Return [x, y] of the center of cell containing provided text 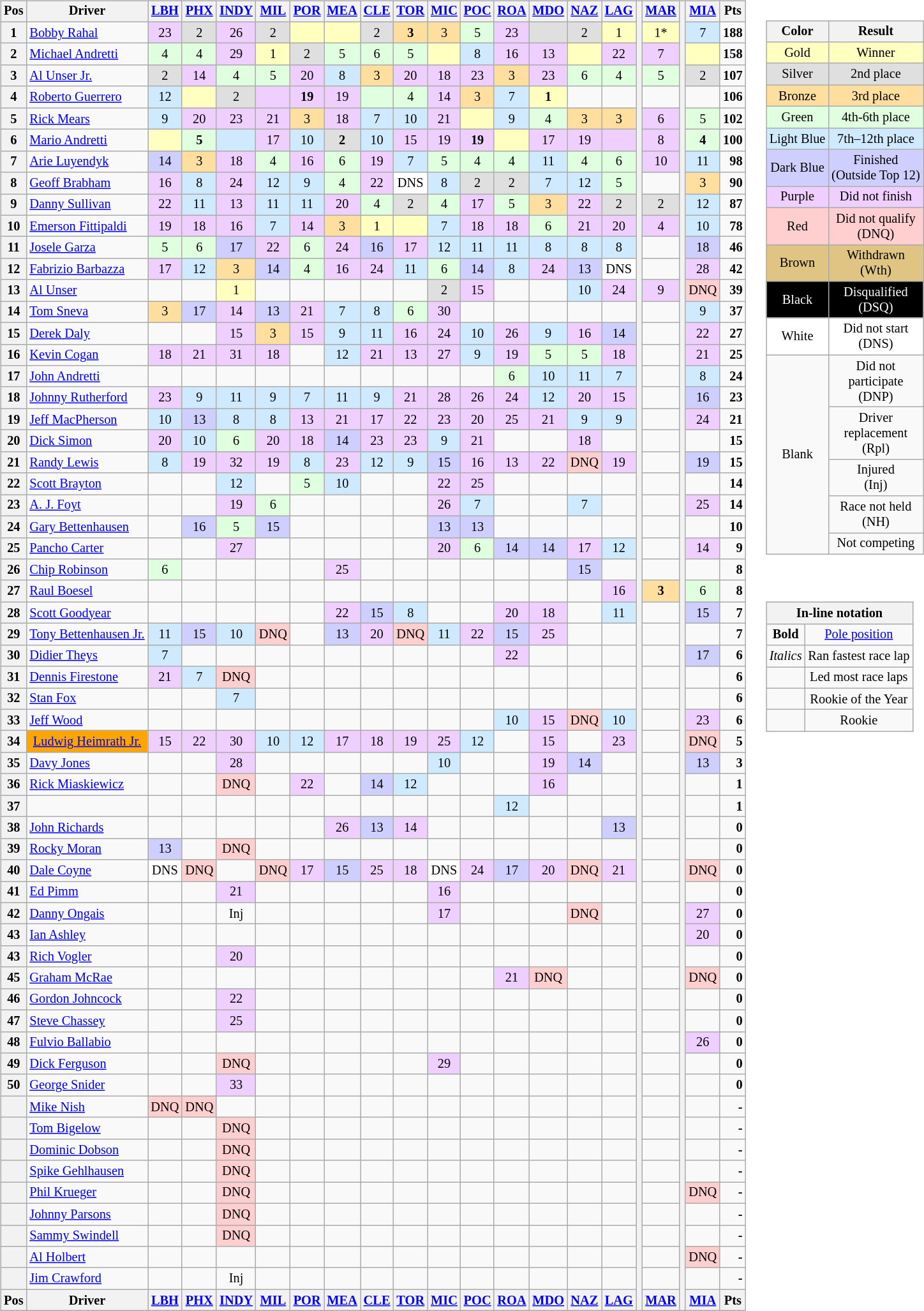
47 [13, 1021]
White [798, 336]
Fabrizio Barbazza [87, 269]
John Andretti [87, 377]
Scott Goodyear [87, 613]
Disqualified(DSQ) [876, 300]
Dennis Firestone [87, 677]
Italics [786, 656]
Brown [798, 263]
Danny Sullivan [87, 205]
George Snider [87, 1085]
Not competing [876, 544]
38 [13, 828]
Johnny Rutherford [87, 398]
49 [13, 1064]
Scott Brayton [87, 484]
102 [733, 119]
Bronze [798, 96]
Johnny Parsons [87, 1214]
48 [13, 1042]
Silver [798, 74]
Spike Gehlhausen [87, 1171]
107 [733, 76]
Steve Chassey [87, 1021]
Led most race laps [859, 678]
Mike Nish [87, 1107]
50 [13, 1085]
Derek Daly [87, 333]
Al Unser [87, 290]
34 [13, 742]
Sammy Swindell [87, 1236]
Rick Miaskiewicz [87, 784]
35 [13, 763]
Ian Ashley [87, 935]
A. J. Foyt [87, 506]
Injured(Inj) [876, 477]
Emerson Fittipaldi [87, 226]
John Richards [87, 828]
188 [733, 33]
87 [733, 205]
Rookie [859, 721]
40 [13, 871]
Graham McRae [87, 978]
Bobby Rahal [87, 33]
Ludwig Heimrath Jr. [87, 742]
158 [733, 54]
Al Unser Jr. [87, 76]
Mario Andretti [87, 140]
Kevin Cogan [87, 355]
Driverreplacement(Rpl) [876, 433]
Did not finish [876, 197]
106 [733, 97]
90 [733, 183]
Geoff Brabham [87, 183]
Randy Lewis [87, 462]
Gordon Johncock [87, 1000]
Winner [876, 53]
Tom Sneva [87, 312]
Red [798, 226]
Did notparticipate(DNP) [876, 381]
Purple [798, 197]
Jim Crawford [87, 1278]
Michael Andretti [87, 54]
Rick Mears [87, 119]
Dick Ferguson [87, 1064]
7th–12th place [876, 139]
Pole position [859, 634]
Stan Fox [87, 699]
78 [733, 226]
Raul Boesel [87, 591]
Finished(Outside Top 12) [876, 168]
Gold [798, 53]
Color [798, 31]
Blank [798, 454]
Gary Bettenhausen [87, 527]
36 [13, 784]
Chip Robinson [87, 570]
Pancho Carter [87, 548]
1* [660, 33]
Al Holbert [87, 1257]
Dale Coyne [87, 871]
Ed Pimm [87, 892]
Race not held(NH) [876, 514]
Arie Luyendyk [87, 161]
Danny Ongais [87, 913]
Fulvio Ballabio [87, 1042]
41 [13, 892]
98 [733, 161]
Josele Garza [87, 248]
Davy Jones [87, 763]
Dark Blue [798, 168]
Didier Theys [87, 655]
4th-6th place [876, 117]
Dominic Dobson [87, 1150]
3rd place [876, 96]
Dick Simon [87, 441]
Black [798, 300]
Tony Bettenhausen Jr. [87, 634]
Green [798, 117]
Bold [786, 634]
Jeff Wood [87, 720]
100 [733, 140]
Light Blue [798, 139]
Tom Bigelow [87, 1128]
In-line notation [840, 613]
Did not qualify(DNQ) [876, 226]
Jeff MacPherson [87, 419]
Rich Vogler [87, 957]
Rocky Moran [87, 849]
Ran fastest race lap [859, 656]
Phil Krueger [87, 1193]
45 [13, 978]
Roberto Guerrero [87, 97]
Withdrawn(Wth) [876, 263]
Result [876, 31]
Did not start(DNS) [876, 336]
2nd place [876, 74]
Rookie of the Year [859, 699]
